Locate the cell with the specified text and output its (x, y) center coordinate. 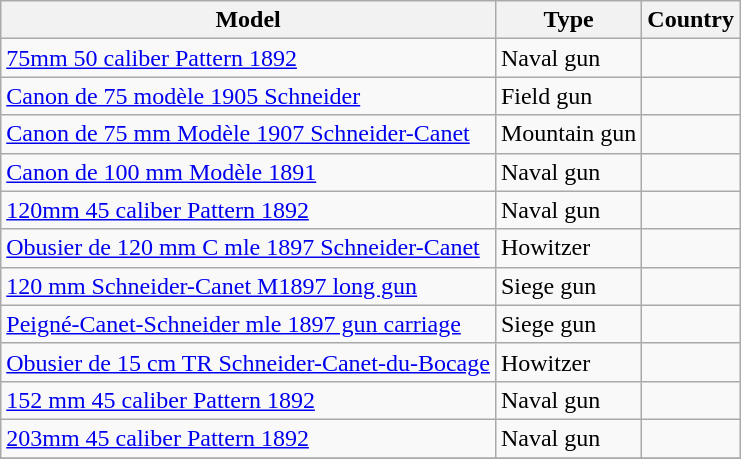
Model (248, 20)
Country (691, 20)
Canon de 75 mm Modèle 1907 Schneider-Canet (248, 134)
120mm 45 caliber Pattern 1892 (248, 210)
152 mm 45 caliber Pattern 1892 (248, 400)
203mm 45 caliber Pattern 1892 (248, 438)
Peigné-Canet-Schneider mle 1897 gun carriage (248, 324)
75mm 50 caliber Pattern 1892 (248, 58)
Field gun (568, 96)
Type (568, 20)
Canon de 75 modèle 1905 Schneider (248, 96)
120 mm Schneider-Canet M1897 long gun (248, 286)
Obusier de 15 cm TR Schneider-Canet-du-Bocage (248, 362)
Mountain gun (568, 134)
Obusier de 120 mm C mle 1897 Schneider-Canet (248, 248)
Canon de 100 mm Modèle 1891 (248, 172)
